Find where the given text appears and provide that cell's center as [x, y] coordinate. 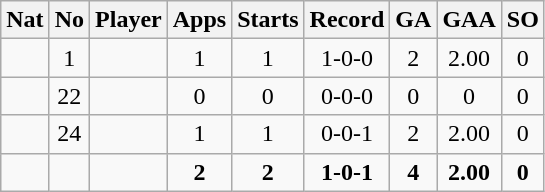
4 [414, 172]
1-0-1 [347, 172]
24 [69, 134]
GAA [469, 20]
No [69, 20]
Nat [25, 20]
SO [522, 20]
0-0-0 [347, 96]
Player [129, 20]
GA [414, 20]
0-0-1 [347, 134]
Apps [199, 20]
Record [347, 20]
Starts [268, 20]
1-0-0 [347, 58]
22 [69, 96]
